Pinpoint the cell where the given text exists, returning its [X, Y] midpoint coordinate. 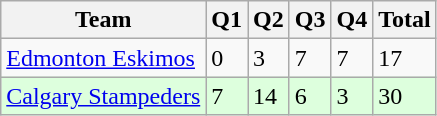
Q3 [310, 20]
Q2 [269, 20]
Q1 [227, 20]
Team [104, 20]
17 [405, 58]
Q4 [352, 20]
14 [269, 96]
Calgary Stampeders [104, 96]
30 [405, 96]
Edmonton Eskimos [104, 58]
Total [405, 20]
0 [227, 58]
6 [310, 96]
